Extract the [x, y] coordinate from the center of the cell holding the provided text.  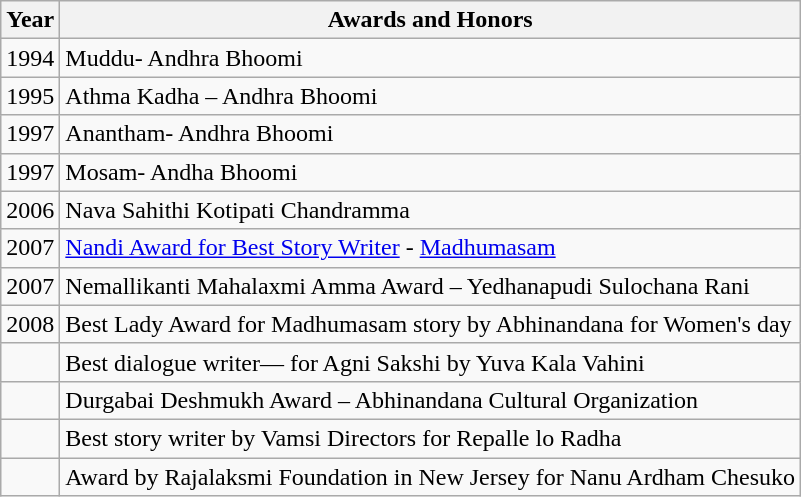
2006 [30, 210]
Nandi Award for Best Story Writer - Madhumasam [430, 248]
Best dialogue writer— for Agni Sakshi by Yuva Kala Vahini [430, 362]
Durgabai Deshmukh Award – Abhinandana Cultural Organization [430, 400]
Nemallikanti Mahalaxmi Amma Award – Yedhanapudi Sulochana Rani [430, 286]
Anantham- Andhra Bhoomi [430, 134]
Awards and Honors [430, 20]
1995 [30, 96]
1994 [30, 58]
Year [30, 20]
Best Lady Award for Madhumasam story by Abhinandana for Women's day [430, 324]
Mosam- Andha Bhoomi [430, 172]
Nava Sahithi Kotipati Chandramma [430, 210]
Athma Kadha – Andhra Bhoomi [430, 96]
2008 [30, 324]
Muddu- Andhra Bhoomi [430, 58]
Best story writer by Vamsi Directors for Repalle lo Radha [430, 438]
Award by Rajalaksmi Foundation in New Jersey for Nanu Ardham Chesuko [430, 477]
